Find where the given text appears and provide that cell's center as [X, Y] coordinate. 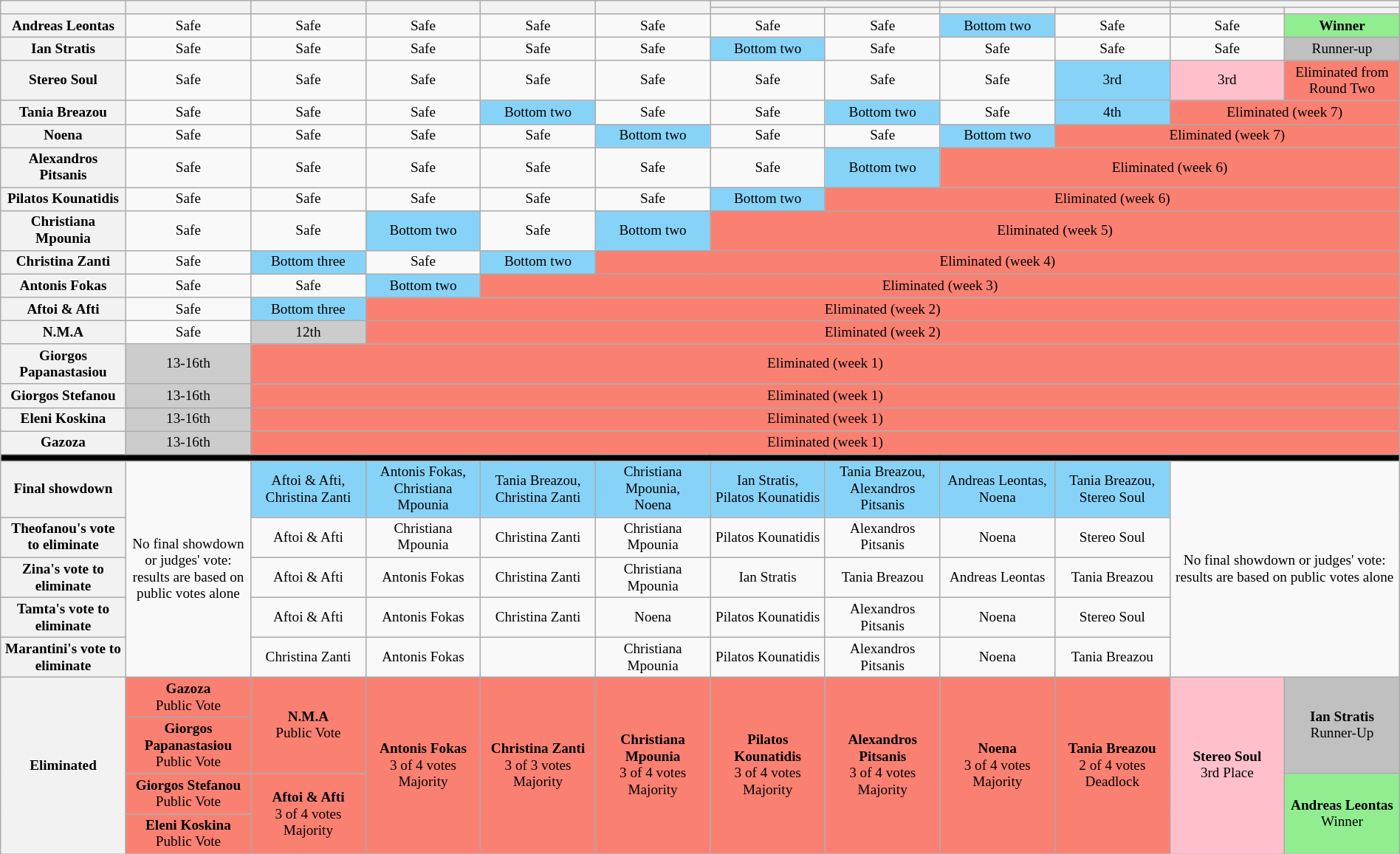
Eliminated (week 3) [940, 286]
Antonis Fokas,Christiana Mpounia [423, 489]
Eleni Koskina Public Vote [188, 833]
Giorgos Papanastasiou Public Vote [188, 745]
Aftoi & Afti 3 of 4 votes Majority [309, 813]
Tania Breazou, Christina Zanti [538, 489]
Giorgos Stefanou Public Vote [188, 793]
Marantini's vote to eliminate [64, 657]
Runner-up [1342, 49]
Giorgos Stefanou [64, 396]
Tania Breazou, Stereo Soul [1113, 489]
Eleni Koskina [64, 419]
Christiana Mpounia 3 of 4 votes Majority [653, 765]
Aftoi & Afti,Christina Zanti [309, 489]
Andreas Leontas, Noena [998, 489]
Alexandros Pitsanis 3 of 4 votes Majority [882, 765]
Eliminated (week 5) [1054, 230]
N.M.A [64, 332]
Zina's vote to eliminate [64, 577]
Antonis Fokas 3 of 4 votes Majority [423, 765]
Theofanou's vote to eliminate [64, 537]
Ian Stratis, Pilatos Kounatidis [768, 489]
Tania Breazou 2 of 4 votes Deadlock [1113, 765]
Tania Breazou, Alexandros Pitsanis [882, 489]
Christina Zanti 3 of 3 votes Majority [538, 765]
Eliminated [64, 765]
Gazoza Public Vote [188, 697]
Winner [1342, 26]
Eliminated (week 4) [997, 262]
Stereo Soul 3rd Place [1227, 765]
4th [1113, 112]
Final showdown [64, 489]
N.M.A Public Vote [309, 725]
Gazoza [64, 442]
Giorgos Papanastasiou [64, 364]
Christiana Mpounia, Noena [653, 489]
Eliminated from Round Two [1342, 80]
Andreas Leontas Winner [1342, 813]
12th [309, 332]
Ian Stratis Runner-Up [1342, 725]
Noena 3 of 4 votes Majority [998, 765]
Tamta's vote to eliminate [64, 617]
Pilatos Kounatidis 3 of 4 votes Majority [768, 765]
